Determine the (x, y) coordinate at the center of the cell enclosing the given text.  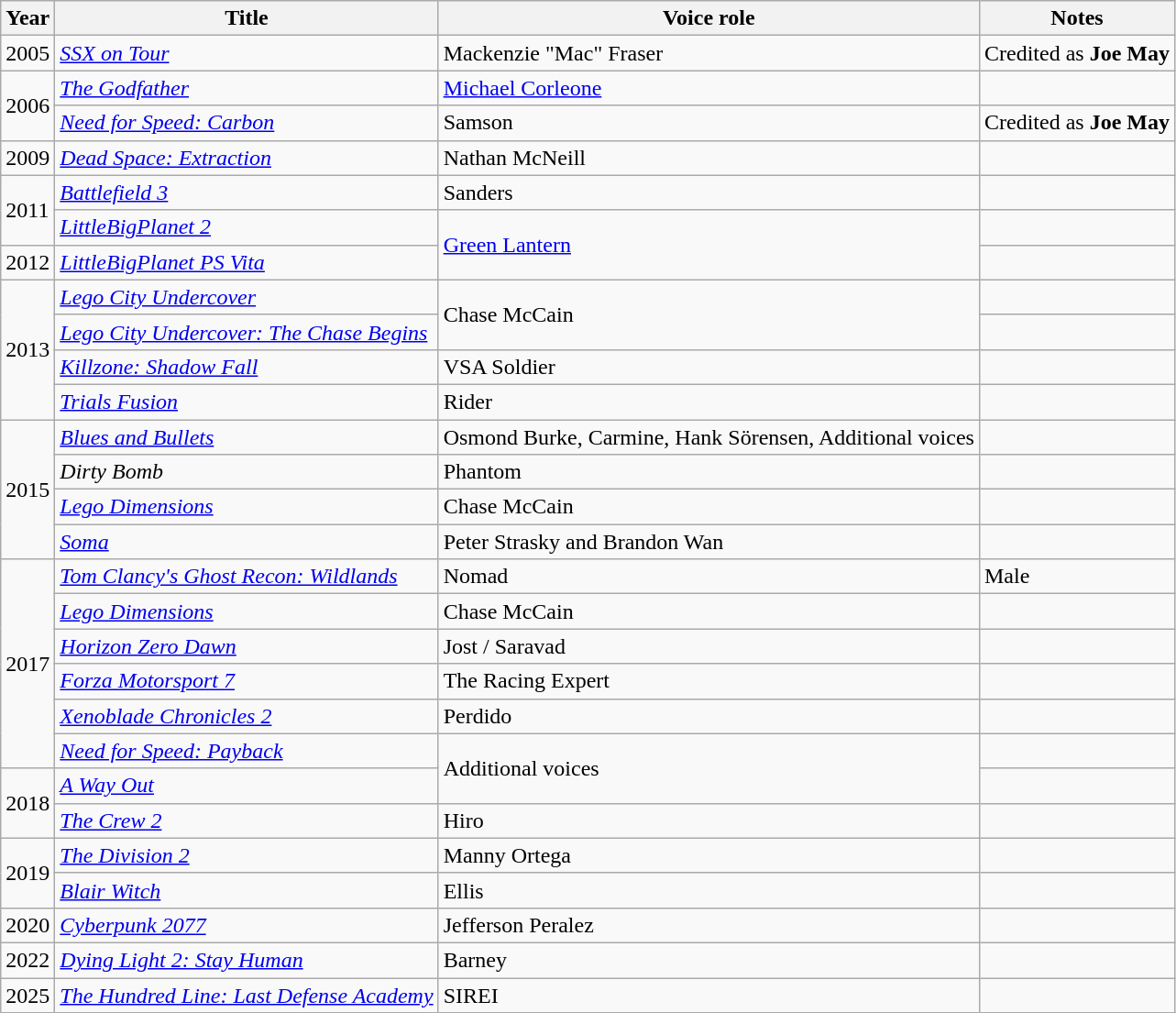
Battlefield 3 (247, 193)
Lego City Undercover (247, 297)
Blair Witch (247, 890)
LittleBigPlanet PS Vita (247, 262)
2019 (27, 873)
2017 (27, 664)
Additional voices (709, 768)
Mackenzie "Mac" Fraser (709, 53)
Hiro (709, 820)
Rider (709, 402)
Ellis (709, 890)
SIREI (709, 995)
Nomad (709, 577)
The Godfather (247, 88)
The Crew 2 (247, 820)
Michael Corleone (709, 88)
2015 (27, 490)
VSA Soldier (709, 367)
Voice role (709, 18)
Sanders (709, 193)
Samson (709, 123)
Xenoblade Chronicles 2 (247, 716)
2005 (27, 53)
A Way Out (247, 786)
Barney (709, 960)
The Division 2 (247, 855)
Dying Light 2: Stay Human (247, 960)
Year (27, 18)
2013 (27, 349)
Trials Fusion (247, 402)
Tom Clancy's Ghost Recon: Wildlands (247, 577)
Need for Speed: Carbon (247, 123)
Manny Ortega (709, 855)
Horizon Zero Dawn (247, 646)
2006 (27, 105)
Lego City Undercover: The Chase Begins (247, 332)
The Racing Expert (709, 681)
Killzone: Shadow Fall (247, 367)
Dead Space: Extraction (247, 158)
2011 (27, 210)
Peter Strasky and Brandon Wan (709, 542)
Forza Motorsport 7 (247, 681)
Dirty Bomb (247, 472)
Osmond Burke, Carmine, Hank Sörensen, Additional voices (709, 437)
2020 (27, 925)
LittleBigPlanet 2 (247, 227)
2022 (27, 960)
Phantom (709, 472)
The Hundred Line: Last Defense Academy (247, 995)
Need for Speed: Payback (247, 751)
Cyberpunk 2077 (247, 925)
Green Lantern (709, 245)
Notes (1076, 18)
2009 (27, 158)
Title (247, 18)
Perdido (709, 716)
Jefferson Peralez (709, 925)
Soma (247, 542)
SSX on Tour (247, 53)
2018 (27, 803)
Male (1076, 577)
Jost / Saravad (709, 646)
2025 (27, 995)
Blues and Bullets (247, 437)
Nathan McNeill (709, 158)
2012 (27, 262)
